For the text-containing cell, return its midpoint in (x, y) coordinate format. 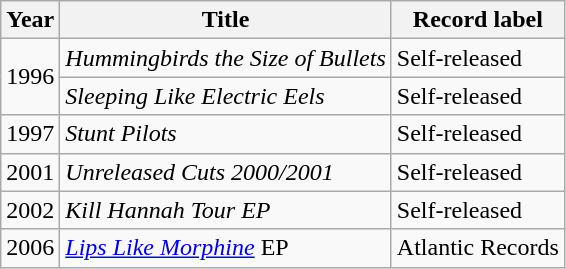
2006 (30, 248)
Title (226, 20)
Record label (478, 20)
1997 (30, 134)
Kill Hannah Tour EP (226, 210)
2002 (30, 210)
Sleeping Like Electric Eels (226, 96)
Stunt Pilots (226, 134)
Atlantic Records (478, 248)
Unreleased Cuts 2000/2001 (226, 172)
2001 (30, 172)
Lips Like Morphine EP (226, 248)
Hummingbirds the Size of Bullets (226, 58)
Year (30, 20)
1996 (30, 77)
